Find where the given text appears and provide that cell's center as (X, Y) coordinate. 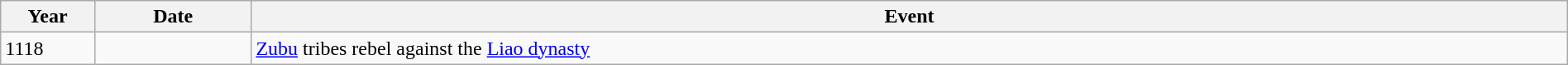
Date (172, 17)
1118 (48, 48)
Zubu tribes rebel against the Liao dynasty (910, 48)
Event (910, 17)
Year (48, 17)
